Search for the cell housing the specified text and yield its (X, Y) center coordinate. 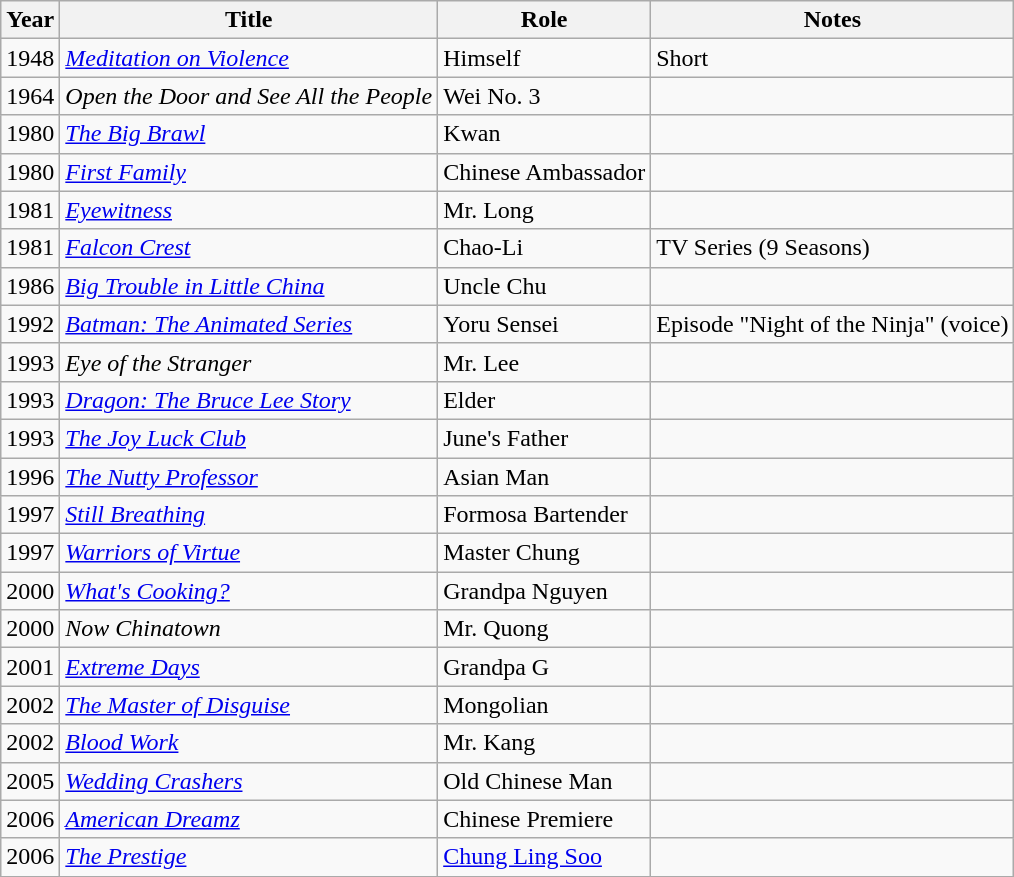
Chung Ling Soo (544, 857)
1948 (30, 58)
Grandpa Nguyen (544, 591)
The Joy Luck Club (249, 438)
Now Chinatown (249, 629)
Mr. Kang (544, 743)
Kwan (544, 134)
Uncle Chu (544, 286)
Extreme Days (249, 667)
Title (249, 20)
Batman: The Animated Series (249, 324)
First Family (249, 172)
Year (30, 20)
Grandpa G (544, 667)
Chinese Premiere (544, 819)
1986 (30, 286)
Master Chung (544, 553)
Role (544, 20)
1992 (30, 324)
Mr. Lee (544, 362)
Eye of the Stranger (249, 362)
2001 (30, 667)
Big Trouble in Little China (249, 286)
Mongolian (544, 705)
Open the Door and See All the People (249, 96)
Himself (544, 58)
The Prestige (249, 857)
Yoru Sensei (544, 324)
Short (832, 58)
1996 (30, 477)
Wedding Crashers (249, 781)
Dragon: The Bruce Lee Story (249, 400)
Mr. Long (544, 210)
Chinese Ambassador (544, 172)
1964 (30, 96)
Blood Work (249, 743)
The Nutty Professor (249, 477)
Still Breathing (249, 515)
TV Series (9 Seasons) (832, 248)
2005 (30, 781)
Wei No. 3 (544, 96)
Eyewitness (249, 210)
Old Chinese Man (544, 781)
American Dreamz (249, 819)
The Master of Disguise (249, 705)
Elder (544, 400)
The Big Brawl (249, 134)
Formosa Bartender (544, 515)
Falcon Crest (249, 248)
Warriors of Virtue (249, 553)
Chao-Li (544, 248)
What's Cooking? (249, 591)
Notes (832, 20)
Asian Man (544, 477)
June's Father (544, 438)
Mr. Quong (544, 629)
Meditation on Violence (249, 58)
Episode "Night of the Ninja" (voice) (832, 324)
